Identify which cell holds the provided text, then report its [x, y] central coordinate. 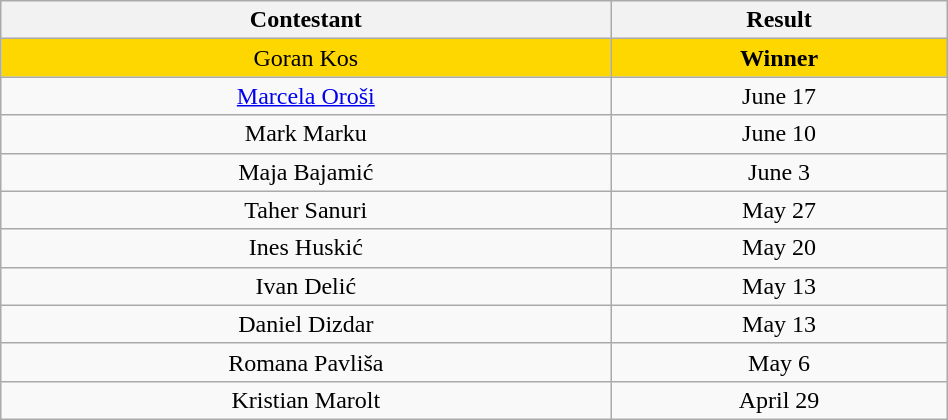
Ines Huskić [306, 248]
June 17 [779, 96]
Contestant [306, 20]
Taher Sanuri [306, 210]
May 6 [779, 362]
Goran Kos [306, 58]
Mark Marku [306, 134]
Ivan Delić [306, 286]
April 29 [779, 400]
June 3 [779, 172]
Romana Pavliša [306, 362]
May 20 [779, 248]
Winner [779, 58]
Kristian Marolt [306, 400]
Marcela Oroši [306, 96]
June 10 [779, 134]
Maja Bajamić [306, 172]
Daniel Dizdar [306, 324]
Result [779, 20]
May 27 [779, 210]
